Return the [x, y] coordinate for the center point of the cell that contains the specified text.  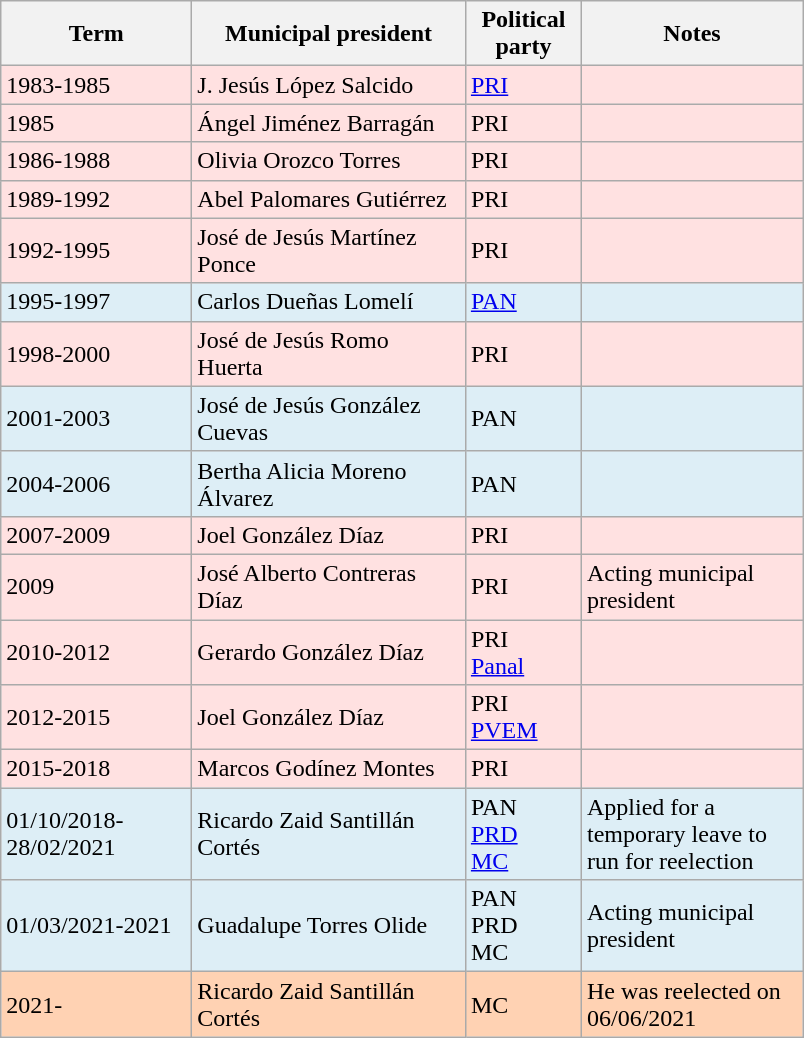
Ángel Jiménez Barragán [329, 123]
José Alberto Contreras Díaz [329, 586]
2009 [96, 586]
1986-1988 [96, 161]
1989-1992 [96, 199]
Gerardo González Díaz [329, 652]
2010-2012 [96, 652]
Olivia Orozco Torres [329, 161]
Marcos Godínez Montes [329, 769]
2012-2015 [96, 718]
José de Jesús González Cuevas [329, 418]
2015-2018 [96, 769]
José de Jesús Romo Huerta [329, 354]
1998-2000 [96, 354]
PRI PVEM [523, 718]
2007-2009 [96, 535]
Abel Palomares Gutiérrez [329, 199]
Notes [692, 34]
1992-1995 [96, 250]
1985 [96, 123]
J. Jesús López Salcido [329, 85]
Guadalupe Torres Olide [329, 926]
José de Jesús Martínez Ponce [329, 250]
2004-2006 [96, 484]
01/10/2018-28/02/2021 [96, 834]
He was reelected on 06/06/2021 [692, 1004]
2001-2003 [96, 418]
Carlos Dueñas Lomelí [329, 302]
Term [96, 34]
Bertha Alicia Moreno Álvarez [329, 484]
01/03/2021-2021 [96, 926]
1983-1985 [96, 85]
MC [523, 1004]
PRI Panal [523, 652]
2021- [96, 1004]
Political party [523, 34]
1995-1997 [96, 302]
Applied for a temporary leave to run for reelection [692, 834]
Municipal president [329, 34]
